Return the (X, Y) coordinate for the center point of the cell that contains the specified text.  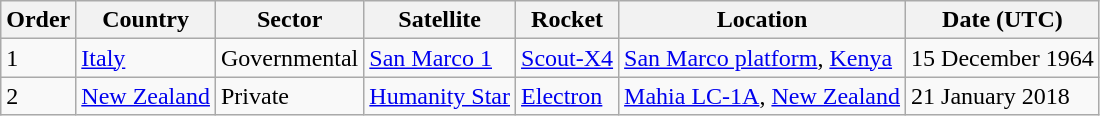
Scout-X4 (568, 58)
Governmental (289, 58)
Italy (146, 58)
Rocket (568, 20)
New Zealand (146, 96)
21 January 2018 (1003, 96)
Private (289, 96)
Location (762, 20)
2 (38, 96)
Satellite (440, 20)
Humanity Star (440, 96)
San Marco platform, Kenya (762, 58)
Date (UTC) (1003, 20)
Electron (568, 96)
Order (38, 20)
Country (146, 20)
Mahia LC-1A, New Zealand (762, 96)
1 (38, 58)
San Marco 1 (440, 58)
15 December 1964 (1003, 58)
Sector (289, 20)
